Locate the cell with the specified text and output its (X, Y) center coordinate. 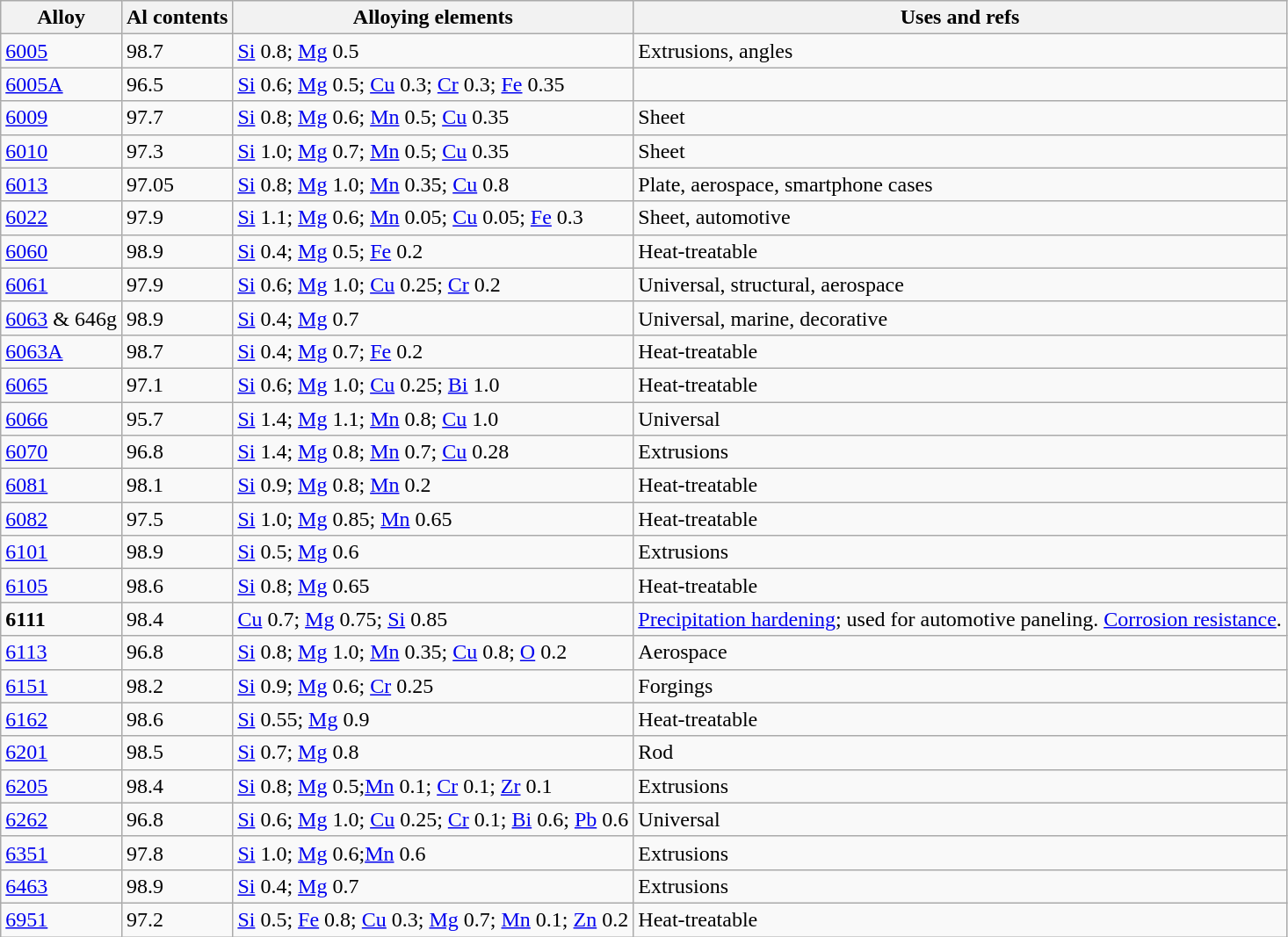
6061 (62, 285)
Sheet, automotive (960, 218)
6005A (62, 84)
6010 (62, 151)
6022 (62, 218)
Plate, aerospace, smartphone cases (960, 184)
95.7 (177, 419)
Alloy (62, 18)
6005 (62, 51)
Si 1.4; Mg 1.1; Mn 0.8; Cu 1.0 (433, 419)
Si 0.6; Mg 0.5; Cu 0.3; Cr 0.3; Fe 0.35 (433, 84)
6111 (62, 619)
Si 1.0; Mg 0.85; Mn 0.65 (433, 519)
Si 0.4; Mg 0.7; Fe 0.2 (433, 351)
Si 0.9; Mg 0.8; Mn 0.2 (433, 486)
Si 0.8; Mg 1.0; Mn 0.35; Cu 0.8 (433, 184)
98.1 (177, 486)
6201 (62, 753)
6113 (62, 652)
Universal, marine, decorative (960, 318)
Alloying elements (433, 18)
6105 (62, 586)
Al contents (177, 18)
6082 (62, 519)
6081 (62, 486)
6063A (62, 351)
Si 0.6; Mg 1.0; Cu 0.25; Cr 0.1; Bi 0.6; Pb 0.6 (433, 819)
97.1 (177, 385)
98.2 (177, 686)
Si 0.8; Mg 1.0; Mn 0.35; Cu 0.8; O 0.2 (433, 652)
6262 (62, 819)
Si 1.4; Mg 0.8; Mn 0.7; Cu 0.28 (433, 452)
Aerospace (960, 652)
Si 1.0; Mg 0.7; Mn 0.5; Cu 0.35 (433, 151)
96.5 (177, 84)
Si 0.5; Fe 0.8; Cu 0.3; Mg 0.7; Mn 0.1; Zn 0.2 (433, 919)
Si 0.8; Mg 0.65 (433, 586)
6162 (62, 719)
Precipitation hardening; used for automotive paneling. Corrosion resistance. (960, 619)
Si 0.55; Mg 0.9 (433, 719)
Si 0.8; Mg 0.5;Mn 0.1; Cr 0.1; Zr 0.1 (433, 786)
Forgings (960, 686)
Universal, structural, aerospace (960, 285)
Si 0.6; Mg 1.0; Cu 0.25; Bi 1.0 (433, 385)
6070 (62, 452)
Cu 0.7; Mg 0.75; Si 0.85 (433, 619)
6463 (62, 886)
97.5 (177, 519)
6065 (62, 385)
6013 (62, 184)
97.7 (177, 118)
6009 (62, 118)
Extrusions, angles (960, 51)
6151 (62, 686)
Si 0.8; Mg 0.6; Mn 0.5; Cu 0.35 (433, 118)
Si 0.5; Mg 0.6 (433, 552)
Rod (960, 753)
Si 0.7; Mg 0.8 (433, 753)
Si 0.9; Mg 0.6; Cr 0.25 (433, 686)
6060 (62, 251)
Si 1.0; Mg 0.6;Mn 0.6 (433, 853)
Si 1.1; Mg 0.6; Mn 0.05; Cu 0.05; Fe 0.3 (433, 218)
97.3 (177, 151)
Si 0.8; Mg 0.5 (433, 51)
6951 (62, 919)
97.8 (177, 853)
6063 & 646g (62, 318)
Si 0.6; Mg 1.0; Cu 0.25; Cr 0.2 (433, 285)
6205 (62, 786)
6101 (62, 552)
98.5 (177, 753)
6066 (62, 419)
97.05 (177, 184)
6351 (62, 853)
97.2 (177, 919)
Uses and refs (960, 18)
Si 0.4; Mg 0.5; Fe 0.2 (433, 251)
